Scan for the cell matching the given text and deliver its [X, Y] coordinate at center. 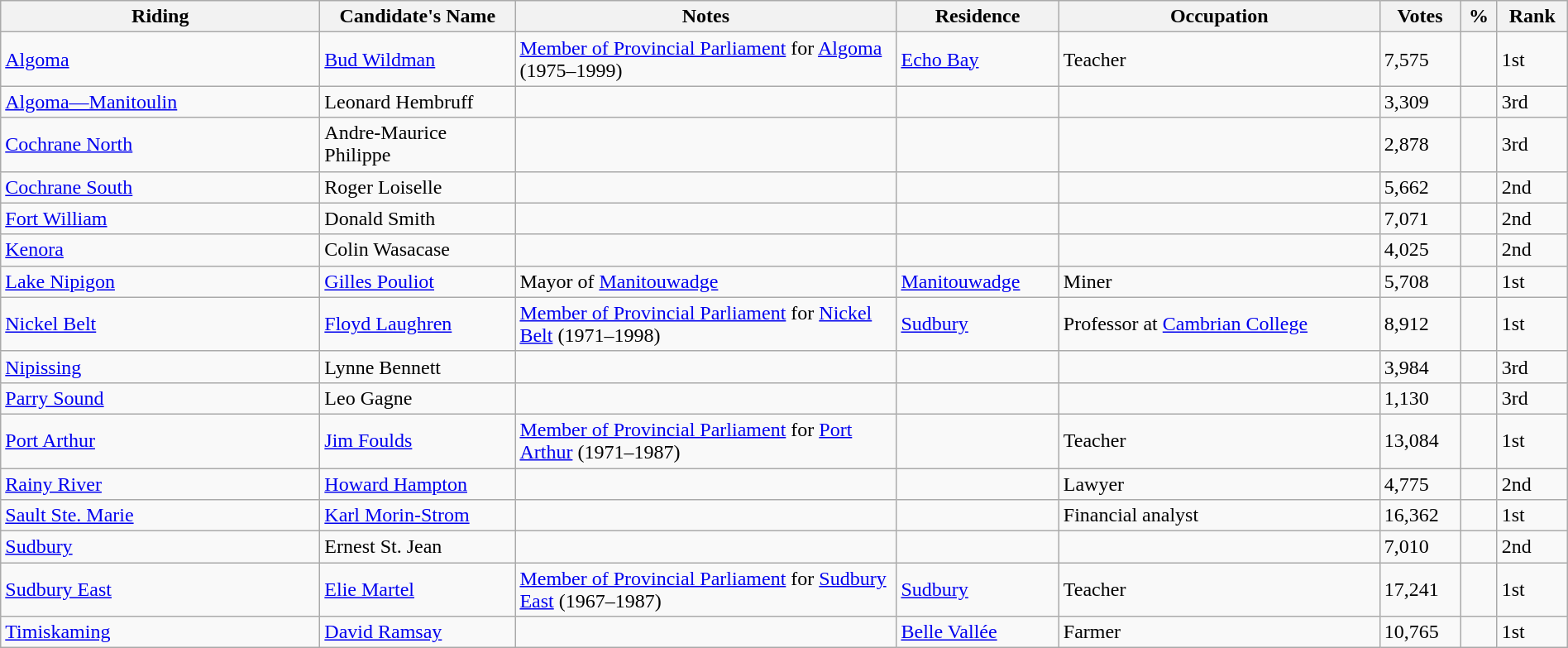
Member of Provincial Parliament for Sudbury East (1967–1987) [706, 589]
Jim Foulds [418, 440]
Gilles Pouliot [418, 281]
3,309 [1420, 102]
Mayor of Manitouwadge [706, 281]
% [1479, 17]
5,708 [1420, 281]
Bud Wildman [418, 60]
Parry Sound [160, 398]
7,575 [1420, 60]
Sudbury East [160, 589]
Occupation [1219, 17]
Leonard Hembruff [418, 102]
Elie Martel [418, 589]
1,130 [1420, 398]
17,241 [1420, 589]
Rank [1532, 17]
David Ramsay [418, 632]
Nickel Belt [160, 324]
Donald Smith [418, 218]
Member of Provincial Parliament for Algoma (1975–1999) [706, 60]
Port Arthur [160, 440]
7,071 [1420, 218]
10,765 [1420, 632]
4,025 [1420, 250]
Member of Provincial Parliament for Port Arthur (1971–1987) [706, 440]
Lake Nipigon [160, 281]
Andre-Maurice Philippe [418, 144]
Member of Provincial Parliament for Nickel Belt (1971–1998) [706, 324]
Karl Morin-Strom [418, 516]
Belle Vallée [978, 632]
Rainy River [160, 484]
Algoma—Manitoulin [160, 102]
16,362 [1420, 516]
13,084 [1420, 440]
Sault Ste. Marie [160, 516]
4,775 [1420, 484]
Lawyer [1219, 484]
7,010 [1420, 547]
Ernest St. Jean [418, 547]
Candidate's Name [418, 17]
Lynne Bennett [418, 367]
Roger Loiselle [418, 187]
Financial analyst [1219, 516]
Colin Wasacase [418, 250]
Leo Gagne [418, 398]
3,984 [1420, 367]
Algoma [160, 60]
Professor at Cambrian College [1219, 324]
Howard Hampton [418, 484]
Floyd Laughren [418, 324]
Cochrane South [160, 187]
Nipissing [160, 367]
Notes [706, 17]
Kenora [160, 250]
Cochrane North [160, 144]
Fort William [160, 218]
Votes [1420, 17]
Manitouwadge [978, 281]
8,912 [1420, 324]
Miner [1219, 281]
Farmer [1219, 632]
Timiskaming [160, 632]
Residence [978, 17]
Riding [160, 17]
5,662 [1420, 187]
2,878 [1420, 144]
Echo Bay [978, 60]
